Locate the cell with the specified text and output its (X, Y) center coordinate. 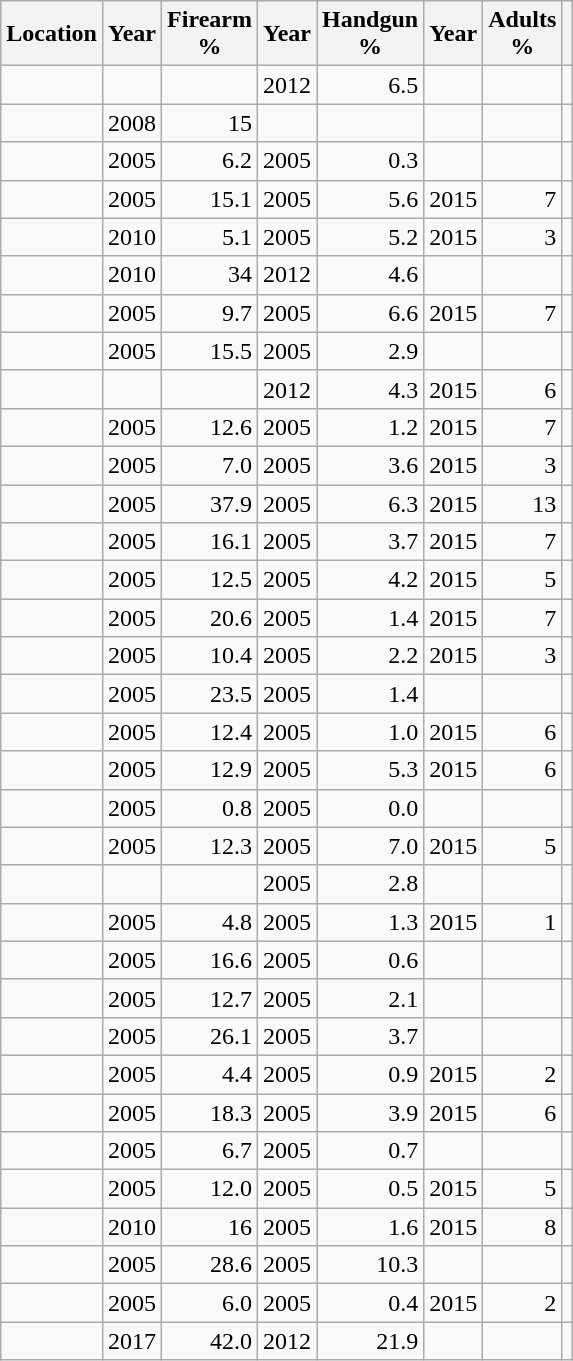
2017 (132, 1341)
12.9 (210, 770)
4.4 (210, 1074)
9.7 (210, 313)
4.3 (370, 389)
Handgun% (370, 34)
15 (210, 123)
2.8 (370, 884)
5.3 (370, 770)
12.7 (210, 998)
Location (52, 34)
16.1 (210, 542)
21.9 (370, 1341)
0.9 (370, 1074)
0.0 (370, 808)
12.4 (210, 732)
2.9 (370, 351)
12.3 (210, 846)
20.6 (210, 618)
0.7 (370, 1151)
37.9 (210, 503)
12.5 (210, 580)
15.5 (210, 351)
8 (522, 1227)
1 (522, 922)
10.3 (370, 1265)
1.6 (370, 1227)
42.0 (210, 1341)
0.5 (370, 1189)
16 (210, 1227)
4.6 (370, 275)
5.6 (370, 199)
2008 (132, 123)
4.8 (210, 922)
1.2 (370, 427)
0.8 (210, 808)
3.6 (370, 465)
12.6 (210, 427)
10.4 (210, 656)
6.6 (370, 313)
3.9 (370, 1113)
28.6 (210, 1265)
23.5 (210, 694)
26.1 (210, 1036)
6.7 (210, 1151)
0.4 (370, 1303)
13 (522, 503)
16.6 (210, 960)
12.0 (210, 1189)
Firearm% (210, 34)
34 (210, 275)
2.1 (370, 998)
0.3 (370, 161)
4.2 (370, 580)
15.1 (210, 199)
5.2 (370, 237)
6.3 (370, 503)
5.1 (210, 237)
6.0 (210, 1303)
6.5 (370, 85)
6.2 (210, 161)
1.3 (370, 922)
1.0 (370, 732)
18.3 (210, 1113)
Adults% (522, 34)
0.6 (370, 960)
2.2 (370, 656)
